Return the [x, y] coordinate for the center point of the cell that contains the specified text.  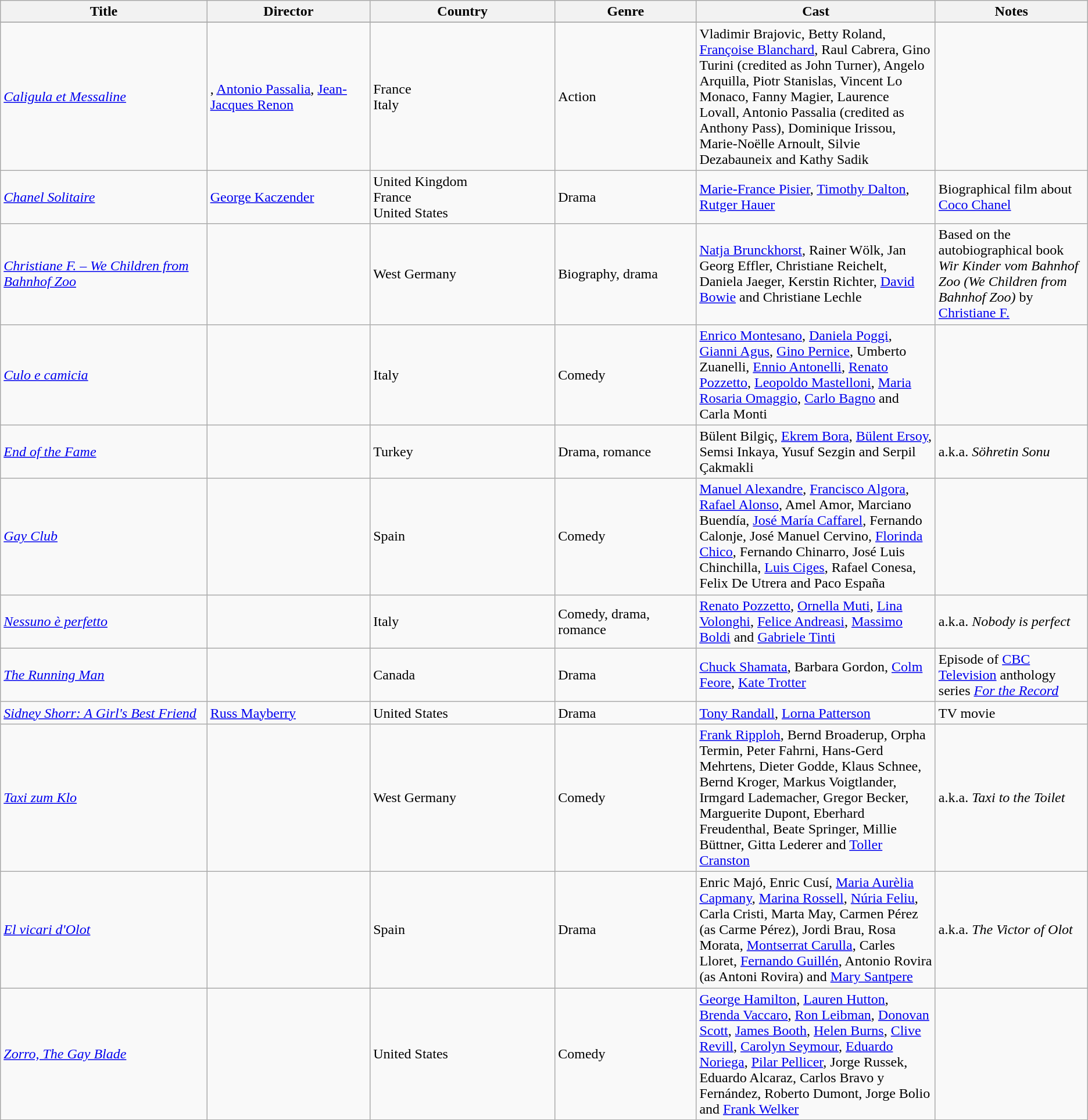
TV movie [1011, 713]
Drama, romance [625, 452]
Natja Brunckhorst, Rainer Wölk, Jan Georg Effler, Christiane Reichelt, Daniela Jaeger, Kerstin Richter, David Bowie and Christiane Lechle [816, 274]
Marie-France Pisier, Timothy Dalton, Rutger Hauer [816, 197]
Country [463, 12]
Notes [1011, 12]
Chuck Shamata, Barbara Gordon, Colm Feore, Kate Trotter [816, 675]
Culo e camicia [103, 374]
Bülent Bilgiç, Ekrem Bora, Bülent Ersoy, Semsi Inkaya, Yusuf Sezgin and Serpil Çakmakli [816, 452]
Director [288, 12]
Title [103, 12]
Renato Pozzetto, Ornella Muti, Lina Volonghi, Felice Andreasi, Massimo Boldi and Gabriele Tinti [816, 621]
Nessuno è perfetto [103, 621]
Based on the autobiographical book Wir Kinder vom Bahnhof Zoo (We Children from Bahnhof Zoo) by Christiane F. [1011, 274]
Biographical film about Coco Chanel [1011, 197]
FranceItaly [463, 96]
Genre [625, 12]
a.k.a. Söhretin Sonu [1011, 452]
Action [625, 96]
Taxi zum Klo [103, 797]
Cast [816, 12]
a.k.a. The Victor of Olot [1011, 929]
Gay Club [103, 536]
El vicari d'Olot [103, 929]
Comedy, drama, romance [625, 621]
a.k.a. Nobody is perfect [1011, 621]
Chanel Solitaire [103, 197]
United KingdomFranceUnited States [463, 197]
a.k.a. Taxi to the Toilet [1011, 797]
Turkey [463, 452]
Tony Randall, Lorna Patterson [816, 713]
The Running Man [103, 675]
Russ Mayberry [288, 713]
Canada [463, 675]
Episode of CBC Television anthology series For the Record [1011, 675]
Caligula et Messaline [103, 96]
End of the Fame [103, 452]
Biography, drama [625, 274]
, Antonio Passalia, Jean-Jacques Renon [288, 96]
Christiane F. – We Children from Bahnhof Zoo [103, 274]
George Kaczender [288, 197]
Sidney Shorr: A Girl's Best Friend [103, 713]
Zorro, The Gay Blade [103, 1054]
